Return the [x, y] coordinate for the center point of the cell that contains the specified text.  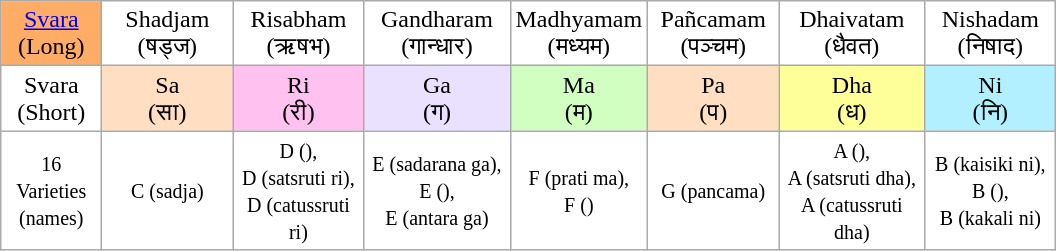
B (kaisiki ni),B (),B (kakali ni) [990, 190]
Dha(ध) [852, 98]
Svara(Short) [52, 98]
Pañcamam(पञ्चम) [714, 34]
Nishadam(निषाद) [990, 34]
Ri(री) [298, 98]
Dhaivatam(धैवत) [852, 34]
Shadjam(षड्ज) [168, 34]
16 Varieties (names) [52, 190]
E (sadarana ga),E (),E (antara ga) [437, 190]
Ma(म) [579, 98]
Ni(नि) [990, 98]
A (),A (satsruti dha),A (catussruti dha) [852, 190]
Gandharam(गान्धार) [437, 34]
Pa(प) [714, 98]
D (),D (satsruti ri),D (catussruti ri) [298, 190]
Svara(Long) [52, 34]
Risabham(ऋषभ) [298, 34]
Madhyamam(मध्यम) [579, 34]
F (prati ma),F () [579, 190]
G (pancama) [714, 190]
C (sadja) [168, 190]
Sa(सा) [168, 98]
Ga(ग) [437, 98]
